Locate the cell with the specified text and output its (X, Y) center coordinate. 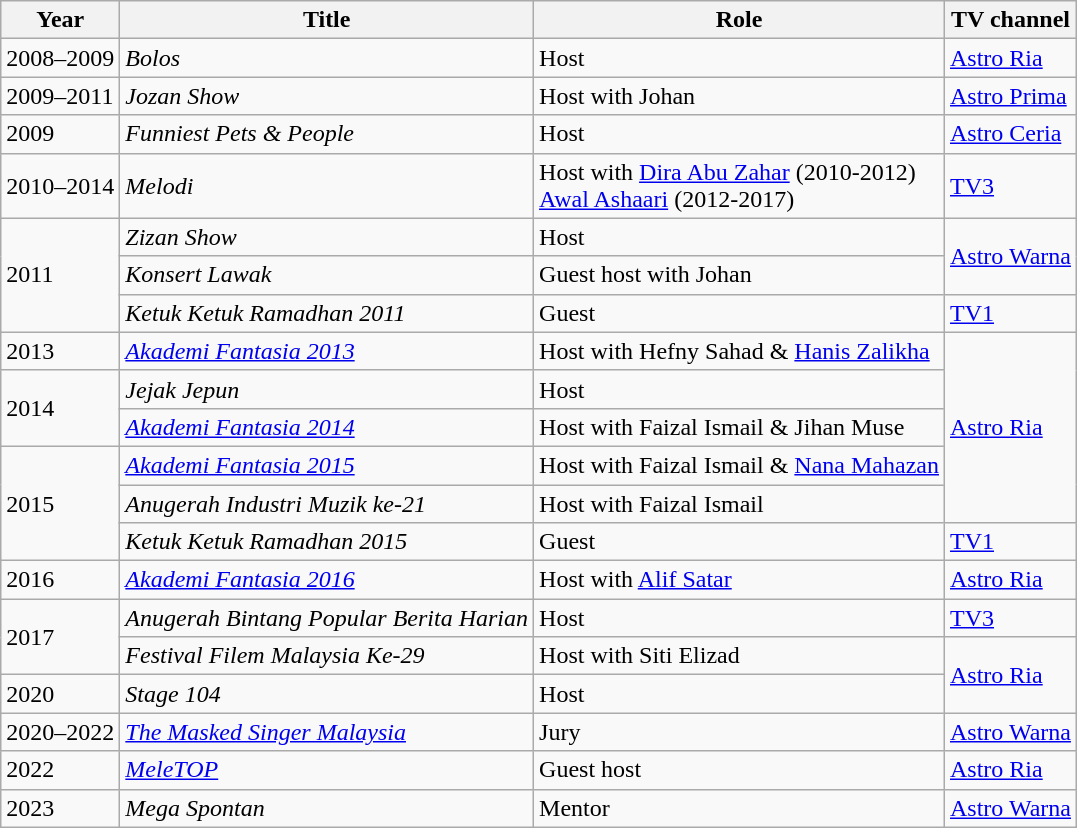
Akademi Fantasia 2013 (327, 351)
Akademi Fantasia 2016 (327, 580)
Mega Spontan (327, 808)
Jozan Show (327, 96)
2017 (60, 637)
Melodi (327, 186)
Host with Hefny Sahad & Hanis Zalikha (740, 351)
Ketuk Ketuk Ramadhan 2015 (327, 542)
2008–2009 (60, 58)
Ketuk Ketuk Ramadhan 2011 (327, 313)
Anugerah Bintang Popular Berita Harian (327, 618)
2016 (60, 580)
2014 (60, 408)
2009–2011 (60, 96)
The Masked Singer Malaysia (327, 732)
Jejak Jepun (327, 389)
Astro Prima (1010, 96)
Host with Johan (740, 96)
2010–2014 (60, 186)
TV channel (1010, 20)
Host with Dira Abu Zahar (2010-2012) Awal Ashaari (2012-2017) (740, 186)
Konsert Lawak (327, 275)
Festival Filem Malaysia Ke-29 (327, 656)
2009 (60, 134)
Host with Faizal Ismail & Jihan Muse (740, 427)
Guest host with Johan (740, 275)
2015 (60, 503)
Year (60, 20)
Stage 104 (327, 694)
2023 (60, 808)
Guest host (740, 770)
Zizan Show (327, 237)
Akademi Fantasia 2015 (327, 465)
Host with Siti Elizad (740, 656)
2020 (60, 694)
Bolos (327, 58)
Jury (740, 732)
2022 (60, 770)
Funniest Pets & People (327, 134)
2011 (60, 275)
Akademi Fantasia 2014 (327, 427)
Host with Faizal Ismail & Nana Mahazan (740, 465)
Host with Alif Satar (740, 580)
2013 (60, 351)
2020–2022 (60, 732)
Title (327, 20)
Mentor (740, 808)
Anugerah Industri Muzik ke-21 (327, 503)
Role (740, 20)
Host with Faizal Ismail (740, 503)
Astro Ceria (1010, 134)
MeleTOP (327, 770)
